Determine the (x, y) coordinate at the center of the cell enclosing the given text.  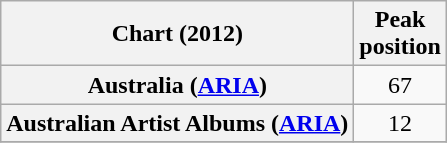
Peakposition (400, 34)
Australia (ARIA) (178, 85)
Chart (2012) (178, 34)
Australian Artist Albums (ARIA) (178, 123)
67 (400, 85)
12 (400, 123)
